Find where the given text appears and provide that cell's center as [X, Y] coordinate. 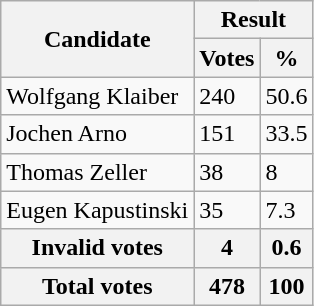
7.3 [286, 210]
Votes [227, 58]
Jochen Arno [98, 134]
0.6 [286, 248]
Invalid votes [98, 248]
Total votes [98, 286]
4 [227, 248]
33.5 [286, 134]
Eugen Kapustinski [98, 210]
50.6 [286, 96]
100 [286, 286]
Result [254, 20]
8 [286, 172]
35 [227, 210]
% [286, 58]
151 [227, 134]
478 [227, 286]
Candidate [98, 39]
38 [227, 172]
Thomas Zeller [98, 172]
Wolfgang Klaiber [98, 96]
240 [227, 96]
